Search for the cell housing the specified text and yield its (X, Y) center coordinate. 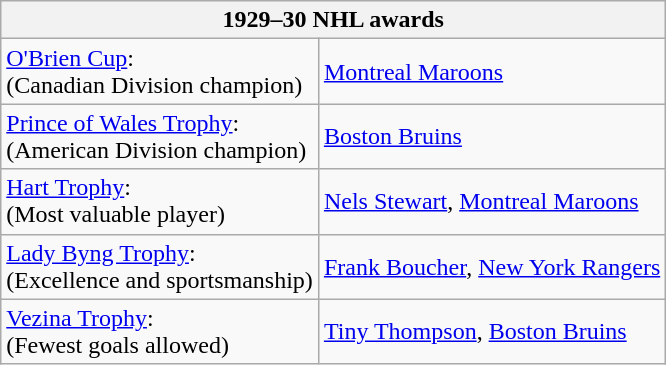
Montreal Maroons (492, 72)
Lady Byng Trophy:(Excellence and sportsmanship) (160, 266)
Frank Boucher, New York Rangers (492, 266)
Tiny Thompson, Boston Bruins (492, 332)
1929–30 NHL awards (334, 20)
Nels Stewart, Montreal Maroons (492, 202)
O'Brien Cup:(Canadian Division champion) (160, 72)
Vezina Trophy:(Fewest goals allowed) (160, 332)
Hart Trophy:(Most valuable player) (160, 202)
Boston Bruins (492, 136)
Prince of Wales Trophy:(American Division champion) (160, 136)
